Locate the cell with the specified text and output its (x, y) center coordinate. 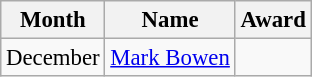
Month (53, 20)
Name (170, 20)
Award (273, 20)
December (53, 58)
Mark Bowen (170, 58)
